Return the (X, Y) coordinate for the center point of the cell that contains the specified text.  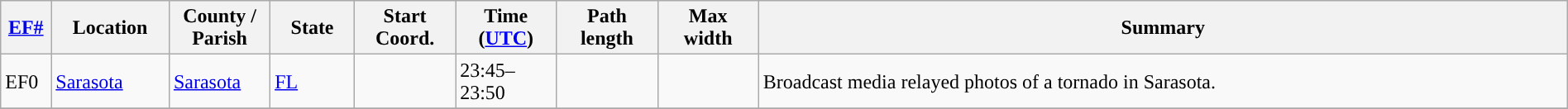
23:45–23:50 (506, 81)
Summary (1163, 28)
Start Coord. (404, 28)
Location (111, 28)
EF0 (26, 81)
State (313, 28)
Path length (607, 28)
Broadcast media relayed photos of a tornado in Sarasota. (1163, 81)
FL (313, 81)
County / Parish (219, 28)
EF# (26, 28)
Time (UTC) (506, 28)
Max width (708, 28)
